Return the [X, Y] coordinate for the center point of the cell that contains the specified text.  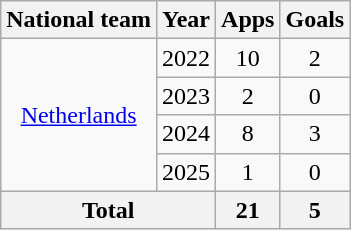
10 [248, 58]
2023 [186, 96]
Apps [248, 20]
Netherlands [79, 115]
1 [248, 172]
Total [108, 210]
National team [79, 20]
2022 [186, 58]
Year [186, 20]
3 [315, 134]
5 [315, 210]
2024 [186, 134]
2025 [186, 172]
8 [248, 134]
21 [248, 210]
Goals [315, 20]
